For the text-containing cell, return its midpoint in (X, Y) coordinate format. 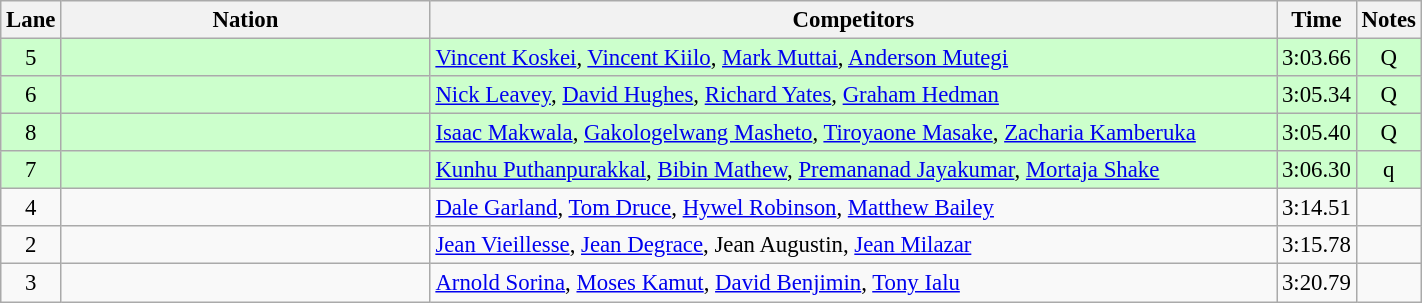
Notes (1388, 20)
Isaac Makwala, Gakologelwang Masheto, Tiroyaone Masake, Zacharia Kamberuka (854, 133)
3:15.78 (1317, 245)
Time (1317, 20)
2 (31, 245)
7 (31, 170)
3:06.30 (1317, 170)
3:03.66 (1317, 58)
3:05.34 (1317, 95)
6 (31, 95)
Nation (246, 20)
Arnold Sorina, Moses Kamut, David Benjimin, Tony Ialu (854, 283)
Lane (31, 20)
Jean Vieillesse, Jean Degrace, Jean Augustin, Jean Milazar (854, 245)
5 (31, 58)
Competitors (854, 20)
Kunhu Puthanpurakkal, Bibin Mathew, Premananad Jayakumar, Mortaja Shake (854, 170)
3:05.40 (1317, 133)
q (1388, 170)
3:20.79 (1317, 283)
8 (31, 133)
Vincent Koskei, Vincent Kiilo, Mark Muttai, Anderson Mutegi (854, 58)
3:14.51 (1317, 208)
Nick Leavey, David Hughes, Richard Yates, Graham Hedman (854, 95)
Dale Garland, Tom Druce, Hywel Robinson, Matthew Bailey (854, 208)
4 (31, 208)
3 (31, 283)
